Return [x, y] of the center of cell containing provided text 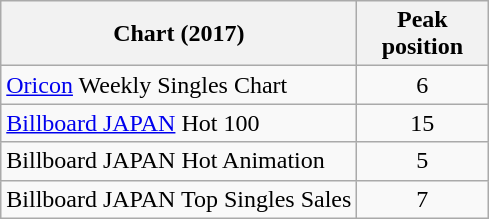
Billboard JAPAN Hot Animation [179, 161]
7 [422, 199]
6 [422, 85]
15 [422, 123]
Billboard JAPAN Hot 100 [179, 123]
5 [422, 161]
Oricon Weekly Singles Chart [179, 85]
Chart (2017) [179, 34]
Peak position [422, 34]
Billboard JAPAN Top Singles Sales [179, 199]
